Identify which cell holds the provided text, then report its [X, Y] central coordinate. 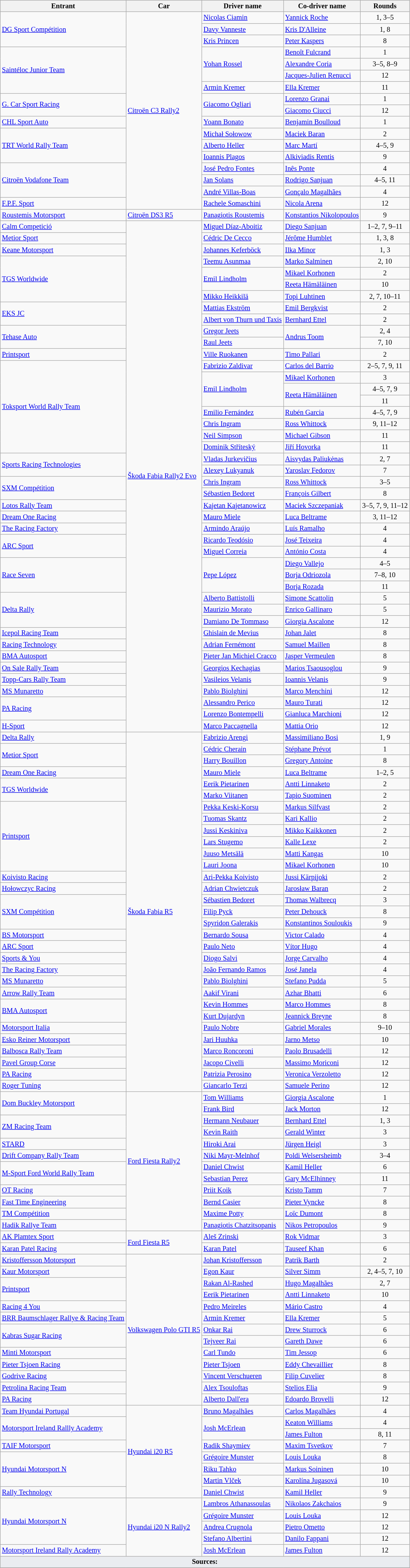
Tapio Suominen [322, 796]
Jiří Hovorka [322, 447]
Mikko Heikkilä [242, 296]
Ville Ruokanen [242, 354]
Tauseef Khan [322, 1249]
Damiano De Tommaso [242, 621]
Jacques-Julien Renucci [322, 76]
Samuel Maillen [322, 644]
Radik Shaymiev [242, 1446]
Thomas Walbrecq [322, 900]
Miguel Correia [242, 552]
Marko Viitanen [242, 796]
TRT World Rally Team [63, 146]
Pieter Jan Michiel Cracco [242, 656]
AK Plamtex Sport [63, 1237]
Alberto Battistolli [242, 598]
Markus Silfvast [322, 807]
Škoda Fabia R5 [164, 911]
Victor Calado [322, 935]
Alexey Lukyanuk [242, 471]
Markus Soininen [322, 1469]
Pietro Ometto [322, 1527]
Yaroslav Fedorov [322, 471]
Alexandre Coria [322, 64]
Keaton Williams [322, 1422]
Jussi Keskiniva [242, 830]
Gregor Jeets [242, 331]
Fabrizio Arengi [242, 738]
DG Sport Compétition [63, 29]
1–2, 7, 9–11 [385, 227]
João Fernando Ramos [242, 970]
1, 9 [385, 738]
Jan Solans [242, 180]
Peter Dehouck [322, 912]
Nikolaos Zakchaios [322, 1504]
Alex Tsouloftas [242, 1388]
Bernardo Sousa [242, 935]
Rubén Garcia [322, 412]
Kari Kallio [322, 819]
Fast Time Engineering [63, 1202]
Giancarlo Terzi [242, 1086]
Pieter Tsjoen [242, 1364]
Gary McElhinney [322, 1179]
Stéphane Prévot [322, 749]
Jacopo Civelli [242, 1063]
Juuso Metsälä [242, 854]
Sports & You [63, 958]
Race Seven [63, 575]
Jack Morton [322, 1109]
Dominik Stříteský [242, 447]
Kevin Raith [242, 1132]
Car [164, 6]
Racing 4 You [63, 1306]
Jarno Metso [322, 1039]
Volkswagen Polo GTI R5 [164, 1330]
Tejveer Rai [242, 1341]
Paolo Brusadelli [322, 1051]
Filip Pyck [242, 912]
Onkar Rai [242, 1330]
Nicolas Ciamin [242, 18]
Neil Simpson [242, 436]
José Pedro Fontes [242, 169]
Emil Bergkvist [322, 308]
Tehase Auto [63, 337]
2, 10 [385, 262]
Frank Bird [242, 1109]
2, 4 [385, 331]
Vincent Verschueren [242, 1376]
Godrive Racing [63, 1376]
Borja Odriozola [322, 575]
Mattias Ekström [242, 308]
3–5, 8–9 [385, 64]
Kaur Motorsport [63, 1272]
Silver Simm [322, 1272]
Maurizio Morato [242, 610]
Lorenzo Granai [322, 99]
TM Compétition [63, 1214]
Rok Vidmar [322, 1237]
Alberto Dall'era [242, 1399]
Panagiotis Chatzitsopanis [242, 1225]
Armindo Araújo [242, 529]
Alkiviadis Rentis [322, 157]
Aleš Zrinski [242, 1237]
8, 11 [385, 1434]
Jasper Vermeulen [322, 656]
F.P.F. Sport [63, 203]
Adrian Fernémont [242, 644]
Motorsport Ireland Rally Academy [63, 1550]
Icepol Racing Team [63, 633]
Johan Kristoffersson [242, 1260]
Loïc Dumont [322, 1214]
Jussi Kärpijoki [322, 877]
Carlos Magalhães [322, 1411]
Kris D'Alleine [322, 29]
Arrow Rally Team [63, 993]
Vladas Jurkevičius [242, 459]
Gonçalo Magalhães [322, 192]
Alessandro Perico [242, 703]
Tuomas Skantz [242, 819]
Miguel Díaz-Aboitiz [242, 227]
Driver name [242, 6]
ZM Racing Team [63, 1126]
Maciek Baran [322, 134]
Hyundai i20 N Rally2 [164, 1527]
Sports Racing Technologies [63, 464]
Cédric De Cecco [242, 238]
Johan Jalet [322, 633]
Ari-Pekka Koivisto [242, 877]
Keane Motorsport [63, 250]
Fabrizio Zaldivar [242, 366]
Yoann Bonato [242, 122]
Kevin Hommes [242, 1005]
Niki Mayr-Melnhof [242, 1155]
Lars Stugemo [242, 842]
Ford Fiesta R5 [164, 1243]
9–10 [385, 1028]
Diego Vallejo [322, 563]
1–2, 5 [385, 772]
Mattia Orio [322, 726]
Patrik Barth [322, 1260]
OT Racing [63, 1190]
Riku Tahko [242, 1469]
Karan Patel Racing [63, 1249]
Jari Huuhka [242, 1039]
Nikos Petropoulos [322, 1225]
3, 11–12 [385, 517]
Carl Tundo [242, 1353]
7–8, 10 [385, 575]
Michał Sołowow [242, 134]
Aakif Virani [242, 993]
Patrizia Perosino [242, 1074]
7, 10 [385, 343]
Harry Bouillon [242, 761]
Emilio Fernández [242, 412]
Citroën Vodafone Team [63, 180]
Luís Ramalho [322, 529]
Motorsport Italia [63, 1028]
Ioannis Velanis [322, 679]
Kristo Tamm [322, 1190]
Mauro Turati [322, 703]
Lauri Joona [242, 865]
Stefano Albertini [242, 1539]
Kris Princen [242, 41]
Motorsport Ireland Rallly Academy [63, 1428]
Filip Cuvelier [322, 1376]
Andrea Crugnola [242, 1527]
2–5, 7, 9, 11 [385, 366]
BS Motorsport [63, 935]
Ghislain de Mevius [242, 633]
Marios Tsaousoglou [322, 668]
Minti Motorsport [63, 1353]
Vítor Hugo [322, 946]
Citroën C3 Rally2 [164, 110]
Pekka Keski-Korsu [242, 807]
Martin Vlček [242, 1481]
Borja Rozada [322, 586]
Marco Roncoroni [242, 1051]
Priit Koik [242, 1190]
Calm Competició [63, 227]
Ioannis Plagos [242, 157]
2, 7, 10–11 [385, 296]
Roger Tuning [63, 1086]
Pedro Meireles [242, 1306]
CHL Sport Auto [63, 122]
3–5, 7, 9, 11–12 [385, 505]
Carlos del Barrio [322, 366]
Giacomo Ciucci [322, 110]
Maxime Potty [242, 1214]
Edoardo Brovelli [322, 1399]
Jérôme Humblet [322, 238]
Maciek Szczepaniak [322, 505]
Michael Gibson [322, 436]
Rakan Al-Rashed [242, 1283]
Bernd Casier [242, 1202]
BRR Baumschlager Rallye & Racing Team [63, 1318]
Simone Scattolin [322, 598]
Albert von Thurn und Taxis [242, 319]
Diogo Salvi [242, 958]
Paulo Nobre [242, 1028]
Inês Ponte [322, 169]
Teemu Asunmaa [242, 262]
Konstantinos Souloukis [322, 923]
Azhar Bhatti [322, 993]
Pieter Tsjoen Racing [63, 1364]
Benjamin Boulloud [322, 122]
Timo Pallari [322, 354]
Lotos Rally Team [63, 505]
José Janela [322, 970]
Hołowczyc Racing [63, 888]
Tom Williams [242, 1097]
Jeannick Breyne [322, 1016]
STARD [63, 1144]
Karan Patel [242, 1249]
Massimiliano Bosi [322, 738]
1, 3–5 [385, 18]
1, 8 [385, 29]
Team Hyundai Portugal [63, 1411]
Vasileios Velanis [242, 679]
Kristoffersson Motorsport [63, 1260]
Hyundai i20 R5 [164, 1452]
On Sale Rally Team [63, 668]
Stefano Pudda [322, 981]
Lambros Athanassoulas [242, 1504]
Marc Martí [322, 145]
Rodrigo Sanjuan [322, 180]
Jarosław Baran [322, 888]
Hugo Magalhães [322, 1283]
Georgios Kechagias [242, 668]
Samuele Perino [322, 1086]
Ilka Minor [322, 250]
4–5 [385, 563]
Rally Technology [63, 1492]
Aisvydas Paliukėnas [322, 459]
Jorge Carvalho [322, 958]
José Teixeira [322, 540]
Drift Company Rally Team [63, 1155]
G. Car Sport Racing [63, 105]
Drew Sturrock [322, 1330]
Adrian Chwietczuk [242, 888]
Andrus Toom [322, 337]
Citroën DS3 R5 [164, 215]
Škoda Fabia Rally2 Evo [164, 476]
Jürgen Heigl [322, 1144]
Saintéloc Junior Team [63, 70]
Karolína Jugasová [322, 1481]
Toksport World Rally Team [63, 406]
Benoît Fulcrand [322, 52]
Gregory Antoine [322, 761]
Pepe López [242, 575]
Rachele Somaschini [242, 203]
Gianluca Marchioni [322, 714]
Raul Jeets [242, 343]
Kabras Sugar Racing [63, 1335]
Marco Menchini [322, 691]
3–5 [385, 482]
Marco Paccagnella [242, 726]
H-Sport [63, 726]
Petrolina Racing Team [63, 1388]
Spyridon Galerakis [242, 923]
François Gilbert [322, 494]
Hermann Neubauer [242, 1121]
André Villas-Boas [242, 192]
Sources: [205, 1562]
Ford Fiesta Rally2 [164, 1161]
Kalle Lexe [322, 842]
Pavel Group Corse [63, 1063]
Hiroki Arai [242, 1144]
Entrant [63, 6]
Gareth Dawe [322, 1341]
Ricardo Teodósio [242, 540]
Kajetan Kajetanowicz [242, 505]
Kurt Dujardyn [242, 1016]
Lorenzo Bontempelli [242, 714]
Egon Kaur [242, 1272]
Mário Castro [322, 1306]
Matti Kangas [322, 854]
Johannes Keferböck [242, 250]
Topi Luhtinen [322, 296]
Pieter Vyncke [322, 1202]
Diego Sanjuan [322, 227]
Stelios Elia [322, 1388]
Yannick Roche [322, 18]
Topp-Cars Rally Team [63, 679]
Cédric Cherain [242, 749]
Dom Buckley Motorsport [63, 1103]
EKS JC [63, 313]
Koivisto Racing [63, 877]
Yohan Rossel [242, 64]
Maxim Tsvetkov [322, 1446]
Sebastian Perez [242, 1179]
4–5, 9 [385, 145]
Gabriel Morales [322, 1028]
Co-driver name [322, 6]
Eddy Chevaillier [322, 1364]
Roustemis Motorsport [63, 215]
Hadik Rallye Team [63, 1225]
Alberto Heller [242, 145]
Danilo Fappani [322, 1539]
Esko Reiner Motorsport [63, 1039]
Enrico Gallinaro [322, 610]
3–4 [385, 1155]
Veronica Verzoletto [322, 1074]
Mikko Kaikkonen [322, 830]
Konstantios Nikolopoulos [322, 215]
1, 3, 8 [385, 238]
2, 4–5, 7, 10 [385, 1272]
Marko Salminen [322, 262]
9, 11–12 [385, 424]
Gerald Winter [322, 1132]
Bruno Magalhães [242, 1411]
Tim Jessop [322, 1353]
4–5, 11 [385, 180]
Peter Kaspers [322, 41]
Panagiotis Roustemis [242, 215]
Massimo Moriconi [322, 1063]
Racing Technology [63, 644]
Poldi Welsersheimb [322, 1155]
Paulo Neto [242, 946]
Marco Hommes [322, 1005]
Balbosca Rally Team [63, 1051]
M-Sport Ford World Rally Team [63, 1173]
Davy Vanneste [242, 29]
Rounds [385, 6]
António Costa [322, 552]
Nicola Arena [322, 203]
TAIF Motorsport [63, 1446]
Giacomo Ogliari [242, 105]
